Locate the cell with the specified text and output its [x, y] center coordinate. 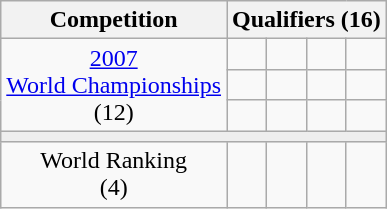
Qualifiers (16) [307, 20]
Competition [114, 20]
2007 World Championships (12) [114, 85]
World Ranking (4) [114, 174]
